From the cell containing the given text, extract its center point as (x, y) coordinate. 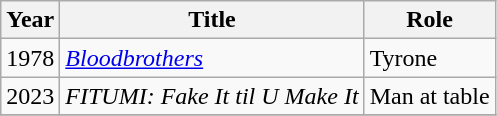
Role (430, 20)
Man at table (430, 96)
Tyrone (430, 58)
2023 (30, 96)
FITUMI: Fake It til U Make It (212, 96)
Year (30, 20)
Title (212, 20)
Bloodbrothers (212, 58)
1978 (30, 58)
